Capture the cell that displays the provided text and extract its (x, y) central coordinate. 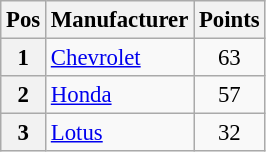
63 (230, 58)
3 (24, 133)
1 (24, 58)
Pos (24, 20)
Manufacturer (120, 20)
Honda (120, 95)
Chevrolet (120, 58)
57 (230, 95)
32 (230, 133)
Lotus (120, 133)
Points (230, 20)
2 (24, 95)
